For the text-containing cell, return its midpoint in (x, y) coordinate format. 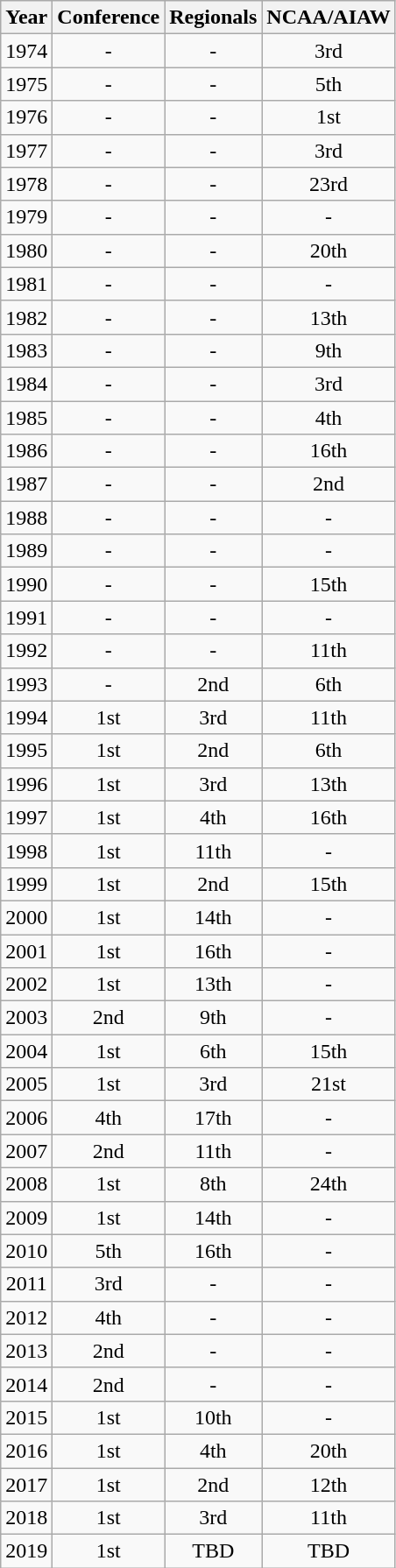
1979 (26, 217)
2005 (26, 1084)
2001 (26, 950)
2017 (26, 1485)
1984 (26, 384)
10th (214, 1417)
23rd (329, 184)
2011 (26, 1284)
1976 (26, 117)
Regionals (214, 18)
1982 (26, 317)
2012 (26, 1317)
1995 (26, 751)
1988 (26, 518)
1991 (26, 618)
1997 (26, 817)
2009 (26, 1218)
2006 (26, 1118)
2013 (26, 1351)
24th (329, 1184)
2003 (26, 1018)
1981 (26, 284)
2015 (26, 1417)
2016 (26, 1451)
Year (26, 18)
2000 (26, 917)
1977 (26, 151)
1996 (26, 784)
1992 (26, 651)
1993 (26, 684)
2010 (26, 1251)
1994 (26, 717)
1990 (26, 584)
2007 (26, 1151)
2014 (26, 1384)
2019 (26, 1551)
1986 (26, 451)
1974 (26, 51)
1999 (26, 884)
2008 (26, 1184)
1983 (26, 350)
1975 (26, 84)
1987 (26, 484)
1998 (26, 851)
8th (214, 1184)
2002 (26, 985)
NCAA/AIAW (329, 18)
17th (214, 1118)
2004 (26, 1051)
21st (329, 1084)
1978 (26, 184)
1989 (26, 551)
1985 (26, 418)
Conference (109, 18)
1980 (26, 251)
12th (329, 1485)
2018 (26, 1518)
